Output the (x, y) coordinate of the center of the cell containing the given text.  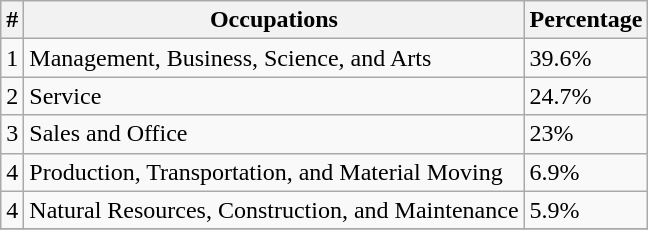
Sales and Office (274, 134)
Service (274, 96)
1 (12, 58)
Production, Transportation, and Material Moving (274, 172)
Occupations (274, 20)
# (12, 20)
6.9% (586, 172)
Percentage (586, 20)
Management, Business, Science, and Arts (274, 58)
39.6% (586, 58)
23% (586, 134)
Natural Resources, Construction, and Maintenance (274, 210)
2 (12, 96)
5.9% (586, 210)
3 (12, 134)
24.7% (586, 96)
